Pinpoint the cell where the given text exists, returning its (X, Y) midpoint coordinate. 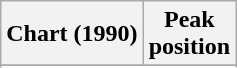
Peakposition (189, 34)
Chart (1990) (72, 34)
